Capture the cell that displays the provided text and extract its (x, y) central coordinate. 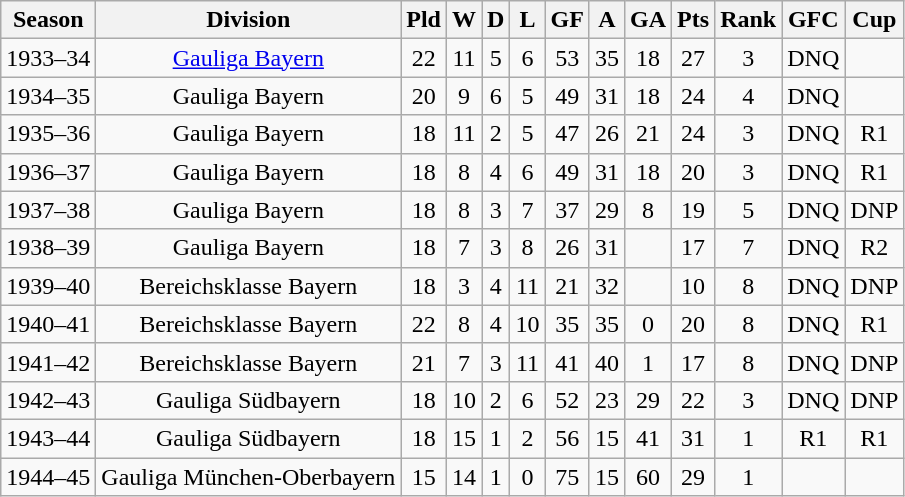
1939–40 (48, 286)
19 (694, 210)
47 (567, 134)
Season (48, 20)
53 (567, 58)
R2 (874, 248)
W (464, 20)
Pts (694, 20)
A (606, 20)
Gauliga München-Oberbayern (248, 477)
1942–43 (48, 400)
L (528, 20)
Pld (424, 20)
1943–44 (48, 438)
23 (606, 400)
Division (248, 20)
9 (464, 96)
1940–41 (48, 324)
52 (567, 400)
Cup (874, 20)
1937–38 (48, 210)
1934–35 (48, 96)
37 (567, 210)
56 (567, 438)
27 (694, 58)
D (496, 20)
60 (648, 477)
40 (606, 362)
1935–36 (48, 134)
GA (648, 20)
1944–45 (48, 477)
GF (567, 20)
1936–37 (48, 172)
1938–39 (48, 248)
32 (606, 286)
1933–34 (48, 58)
75 (567, 477)
Rank (748, 20)
14 (464, 477)
GFC (814, 20)
1941–42 (48, 362)
